Return the (X, Y) coordinate for the center point of the cell that contains the specified text.  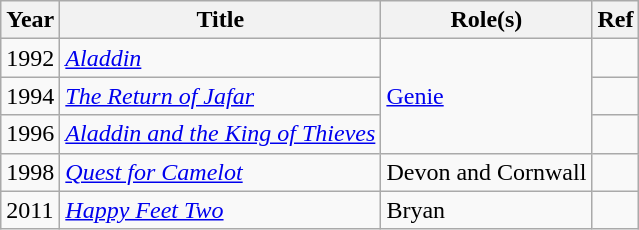
Genie (486, 96)
1998 (30, 172)
Aladdin (220, 58)
Devon and Cornwall (486, 172)
Year (30, 20)
1994 (30, 96)
1992 (30, 58)
The Return of Jafar (220, 96)
Happy Feet Two (220, 210)
Aladdin and the King of Thieves (220, 134)
Quest for Camelot (220, 172)
2011 (30, 210)
1996 (30, 134)
Role(s) (486, 20)
Title (220, 20)
Bryan (486, 210)
Ref (616, 20)
